Search for the cell housing the specified text and yield its (X, Y) center coordinate. 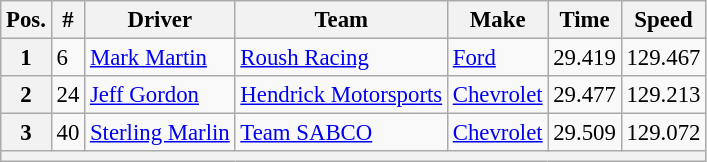
129.213 (664, 95)
129.467 (664, 58)
Sterling Marlin (160, 133)
2 (26, 95)
Team (341, 20)
Team SABCO (341, 133)
Pos. (26, 20)
6 (68, 58)
Mark Martin (160, 58)
Time (584, 20)
# (68, 20)
40 (68, 133)
24 (68, 95)
1 (26, 58)
Make (497, 20)
Jeff Gordon (160, 95)
Hendrick Motorsports (341, 95)
Speed (664, 20)
3 (26, 133)
29.509 (584, 133)
Driver (160, 20)
129.072 (664, 133)
Ford (497, 58)
29.419 (584, 58)
29.477 (584, 95)
Roush Racing (341, 58)
